Return the (X, Y) coordinate for the center point of the cell that contains the specified text.  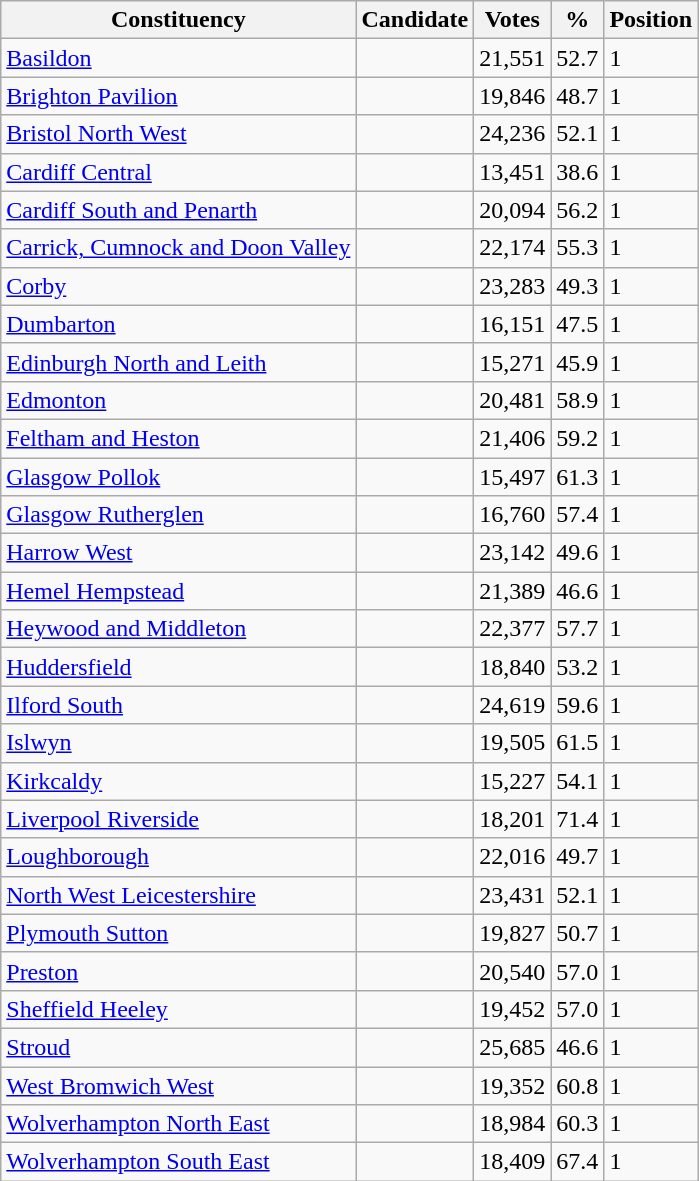
Wolverhampton North East (178, 1124)
13,451 (512, 172)
21,406 (512, 438)
18,984 (512, 1124)
22,377 (512, 629)
Carrick, Cumnock and Doon Valley (178, 248)
Ilford South (178, 705)
Brighton Pavilion (178, 96)
25,685 (512, 1047)
45.9 (578, 362)
19,846 (512, 96)
60.3 (578, 1124)
55.3 (578, 248)
53.2 (578, 667)
Candidate (415, 20)
Hemel Hempstead (178, 591)
Position (651, 20)
19,505 (512, 743)
21,551 (512, 58)
Harrow West (178, 553)
19,827 (512, 933)
15,271 (512, 362)
52.7 (578, 58)
16,760 (512, 515)
18,201 (512, 819)
Islwyn (178, 743)
20,094 (512, 210)
Huddersfield (178, 667)
61.3 (578, 477)
Heywood and Middleton (178, 629)
Constituency (178, 20)
Plymouth Sutton (178, 933)
49.7 (578, 857)
23,431 (512, 895)
59.6 (578, 705)
24,619 (512, 705)
54.1 (578, 781)
Edmonton (178, 400)
58.9 (578, 400)
67.4 (578, 1162)
57.7 (578, 629)
49.6 (578, 553)
38.6 (578, 172)
Cardiff South and Penarth (178, 210)
North West Leicestershire (178, 895)
22,016 (512, 857)
24,236 (512, 134)
Feltham and Heston (178, 438)
49.3 (578, 286)
20,481 (512, 400)
61.5 (578, 743)
47.5 (578, 324)
Basildon (178, 58)
West Bromwich West (178, 1085)
19,452 (512, 1009)
Preston (178, 971)
Wolverhampton South East (178, 1162)
48.7 (578, 96)
21,389 (512, 591)
Glasgow Pollok (178, 477)
50.7 (578, 933)
Liverpool Riverside (178, 819)
Bristol North West (178, 134)
23,142 (512, 553)
% (578, 20)
20,540 (512, 971)
Kirkcaldy (178, 781)
19,352 (512, 1085)
Votes (512, 20)
Sheffield Heeley (178, 1009)
Cardiff Central (178, 172)
15,227 (512, 781)
16,151 (512, 324)
23,283 (512, 286)
Stroud (178, 1047)
18,409 (512, 1162)
60.8 (578, 1085)
Dumbarton (178, 324)
18,840 (512, 667)
Edinburgh North and Leith (178, 362)
Corby (178, 286)
56.2 (578, 210)
Glasgow Rutherglen (178, 515)
Loughborough (178, 857)
59.2 (578, 438)
57.4 (578, 515)
71.4 (578, 819)
22,174 (512, 248)
15,497 (512, 477)
